Search for the cell housing the specified text and yield its [x, y] center coordinate. 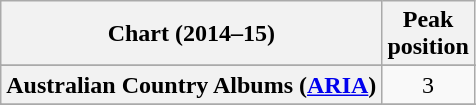
Chart (2014–15) [192, 34]
Peakposition [428, 34]
Australian Country Albums (ARIA) [192, 85]
3 [428, 85]
